Return the [x, y] coordinate for the center point of the cell that contains the specified text.  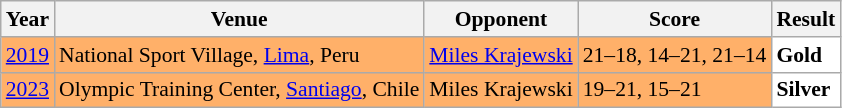
Venue [239, 19]
Result [806, 19]
2019 [28, 55]
Year [28, 19]
Score [675, 19]
2023 [28, 90]
Gold [806, 55]
Silver [806, 90]
Opponent [500, 19]
National Sport Village, Lima, Peru [239, 55]
21–18, 14–21, 21–14 [675, 55]
Olympic Training Center, Santiago, Chile [239, 90]
19–21, 15–21 [675, 90]
